Find where the given text appears and provide that cell's center as (X, Y) coordinate. 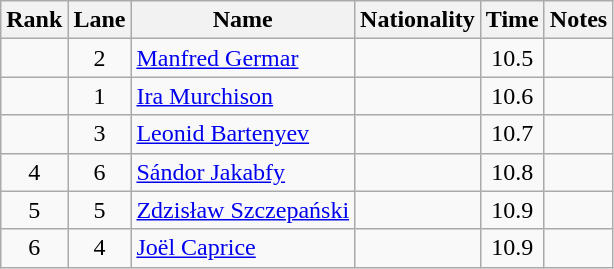
Rank (34, 20)
Manfred Germar (243, 58)
Leonid Bartenyev (243, 134)
Time (512, 20)
Zdzisław Szczepański (243, 210)
Lane (100, 20)
Joël Caprice (243, 248)
Name (243, 20)
10.8 (512, 172)
Ira Murchison (243, 96)
Nationality (418, 20)
Notes (578, 20)
10.7 (512, 134)
10.5 (512, 58)
10.6 (512, 96)
1 (100, 96)
Sándor Jakabfy (243, 172)
3 (100, 134)
2 (100, 58)
